Find where the given text appears and provide that cell's center as [X, Y] coordinate. 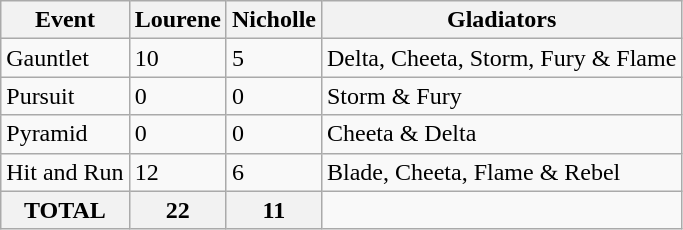
Storm & Fury [501, 96]
Gladiators [501, 20]
Blade, Cheeta, Flame & Rebel [501, 172]
Cheeta & Delta [501, 134]
TOTAL [65, 210]
10 [178, 58]
Delta, Cheeta, Storm, Fury & Flame [501, 58]
Nicholle [274, 20]
Event [65, 20]
5 [274, 58]
Lourene [178, 20]
11 [274, 210]
6 [274, 172]
22 [178, 210]
Hit and Run [65, 172]
12 [178, 172]
Gauntlet [65, 58]
Pyramid [65, 134]
Pursuit [65, 96]
